Scan for the cell matching the given text and deliver its [X, Y] coordinate at center. 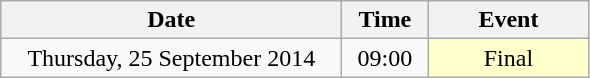
09:00 [385, 58]
Thursday, 25 September 2014 [172, 58]
Final [508, 58]
Date [172, 20]
Time [385, 20]
Event [508, 20]
